Return the [x, y] coordinate for the center point of the cell that contains the specified text.  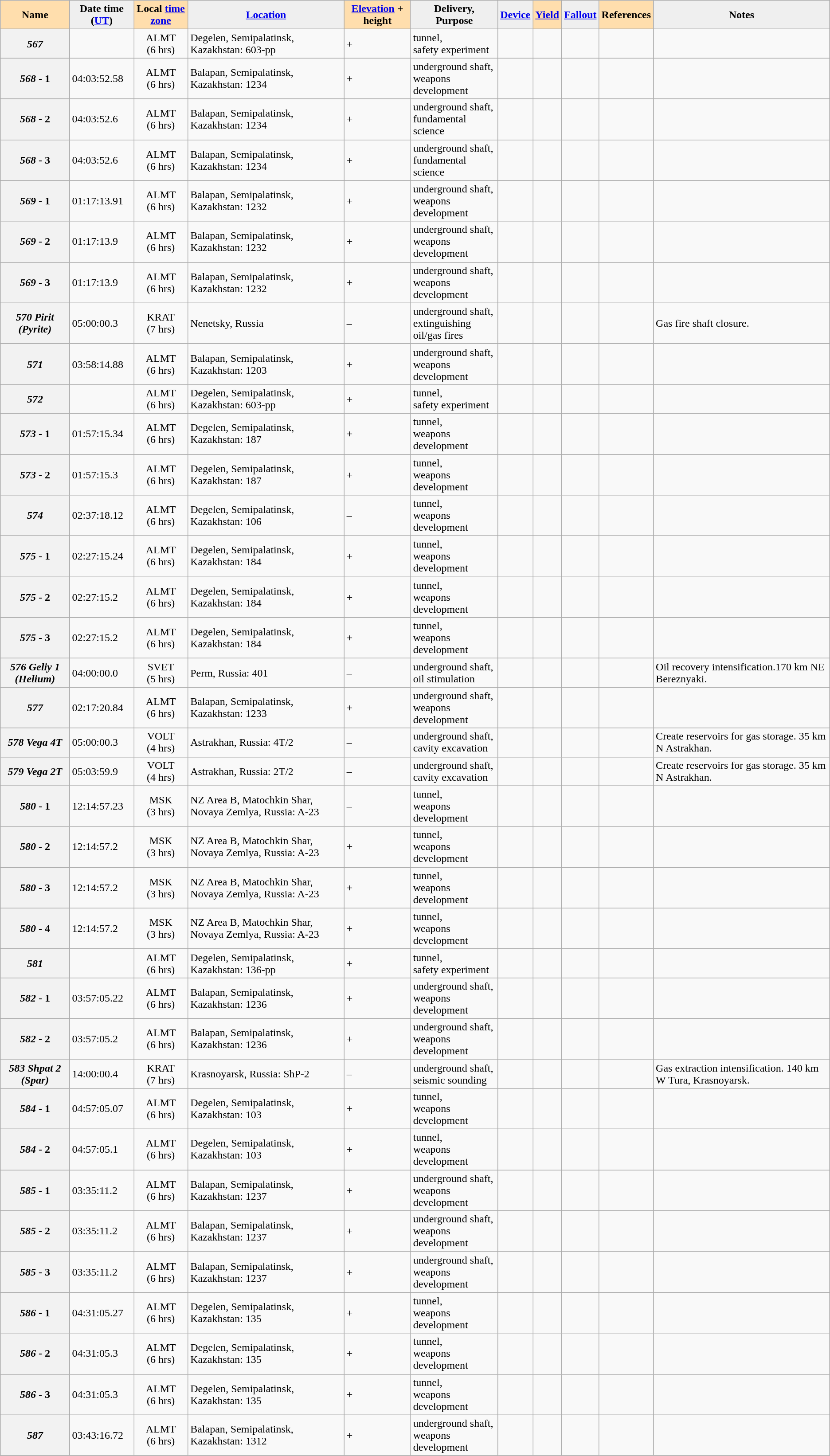
Nenetsky, Russia [266, 323]
581 [35, 963]
579 Vega 2T [35, 771]
14:00:00.4 [102, 1074]
Name [35, 15]
underground shaft,seismic sounding [454, 1074]
Delivery, Purpose [454, 15]
585 - 3 [35, 1272]
Astrakhan, Russia: 2T/2 [266, 771]
584 - 2 [35, 1150]
569 - 2 [35, 242]
Gas fire shaft closure. [742, 323]
569 - 1 [35, 201]
Balapan, Semipalatinsk, Kazakhstan: 1203 [266, 364]
Fallout [580, 15]
12:14:57.23 [102, 806]
01:17:13.91 [102, 201]
04:00:00.0 [102, 673]
576 Geliy 1 (Helium) [35, 673]
575 - 2 [35, 597]
573 - 1 [35, 434]
Date time (UT) [102, 15]
568 - 2 [35, 119]
01:57:15.3 [102, 474]
571 [35, 364]
Krasnoyarsk, Russia: ShP-2 [266, 1074]
References [626, 15]
580 - 1 [35, 806]
567 [35, 43]
03:57:05.2 [102, 1039]
574 [35, 516]
580 - 3 [35, 888]
04:31:05.27 [102, 1313]
577 [35, 708]
Balapan, Semipalatinsk, Kazakhstan: 1312 [266, 1435]
572 [35, 399]
Local time zone [161, 15]
04:03:52.58 [102, 78]
585 - 2 [35, 1231]
582 - 2 [35, 1039]
578 Vega 4T [35, 742]
Degelen, Semipalatinsk, Kazakhstan: 136-pp [266, 963]
underground shaft,oil stimulation [454, 673]
Device [515, 15]
03:43:16.72 [102, 1435]
05:03:59.9 [102, 771]
Degelen, Semipalatinsk, Kazakhstan: 106 [266, 516]
582 - 1 [35, 998]
587 [35, 1435]
Balapan, Semipalatinsk, Kazakhstan: 1233 [266, 708]
01:57:15.34 [102, 434]
Notes [742, 15]
586 - 3 [35, 1394]
Perm, Russia: 401 [266, 673]
586 - 1 [35, 1313]
568 - 1 [35, 78]
underground shaft,extinguishing oil/gas fires [454, 323]
586 - 2 [35, 1354]
Gas extraction intensification. 140 km W Tura, Krasnoyarsk. [742, 1074]
Location [266, 15]
583 Shpat 2 (Spar) [35, 1074]
580 - 2 [35, 847]
Yield [547, 15]
584 - 1 [35, 1109]
568 - 3 [35, 160]
SVET (5 hrs) [161, 673]
03:57:05.22 [102, 998]
04:57:05.1 [102, 1150]
569 - 3 [35, 282]
Oil recovery intensification.170 km NE Bereznyaki. [742, 673]
03:58:14.88 [102, 364]
02:37:18.12 [102, 516]
02:17:20.84 [102, 708]
02:27:15.24 [102, 556]
575 - 1 [35, 556]
Elevation + height [377, 15]
580 - 4 [35, 928]
585 - 1 [35, 1190]
Astrakhan, Russia: 4T/2 [266, 742]
04:57:05.07 [102, 1109]
573 - 2 [35, 474]
575 - 3 [35, 638]
570 Pirit (Pyrite) [35, 323]
